Identify which cell holds the provided text, then report its (x, y) central coordinate. 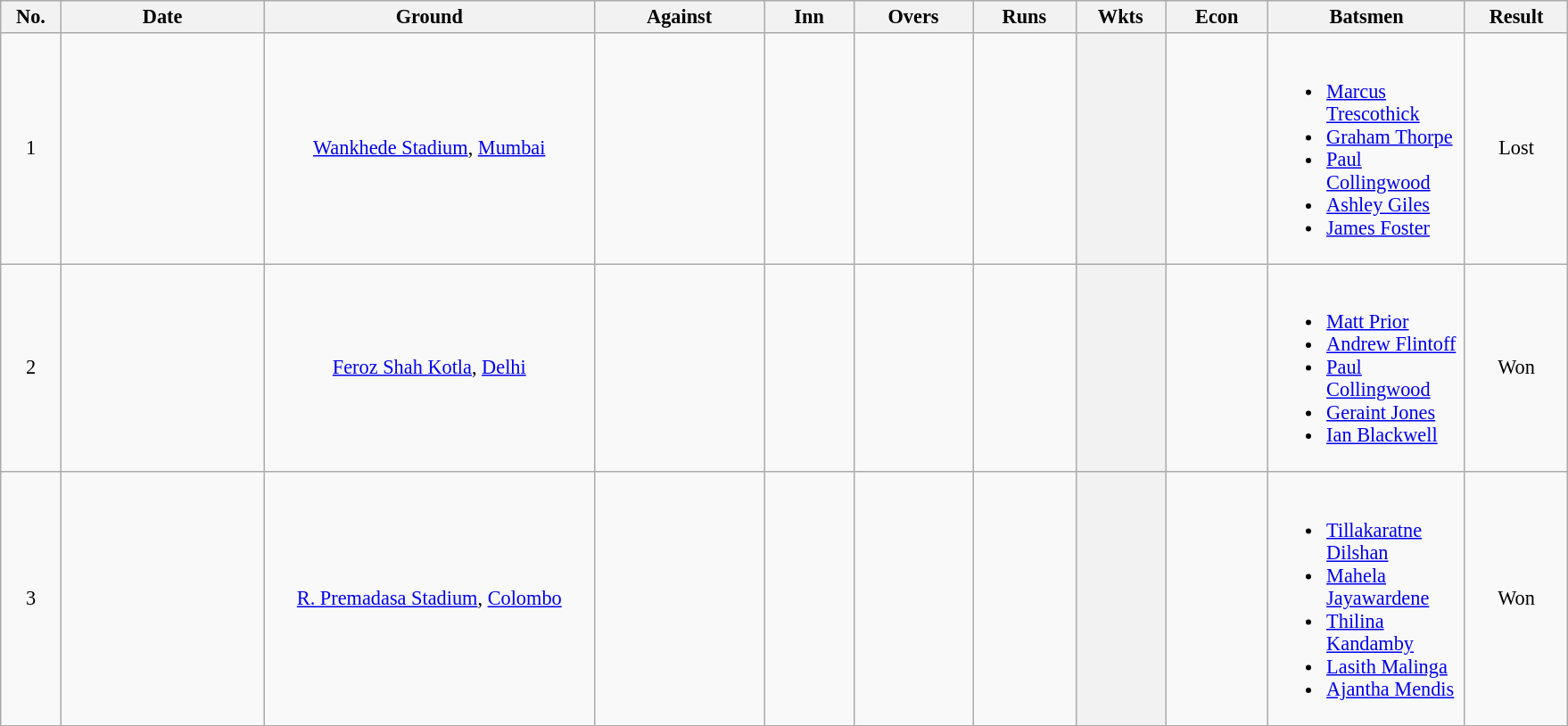
Against (679, 17)
Runs (1024, 17)
Overs (913, 17)
Econ (1217, 17)
Tillakaratne DilshanMahela JayawardeneThilina KandambyLasith MalingaAjantha Mendis (1366, 599)
No. (30, 17)
Lost (1516, 148)
Batsmen (1366, 17)
Matt PriorAndrew FlintoffPaul CollingwoodGeraint JonesIan Blackwell (1366, 368)
Feroz Shah Kotla, Delhi (429, 368)
3 (30, 599)
Date (162, 17)
R. Premadasa Stadium, Colombo (429, 599)
Result (1516, 17)
2 (30, 368)
Ground (429, 17)
Wankhede Stadium, Mumbai (429, 148)
Inn (809, 17)
Marcus TrescothickGraham ThorpePaul CollingwoodAshley GilesJames Foster (1366, 148)
Wkts (1120, 17)
1 (30, 148)
